Scan for the cell matching the given text and deliver its [X, Y] coordinate at center. 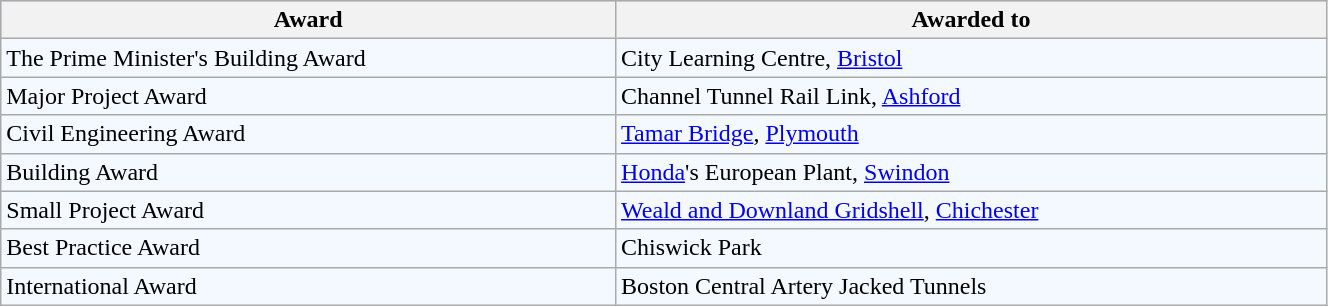
Awarded to [972, 20]
Tamar Bridge, Plymouth [972, 134]
Award [308, 20]
Building Award [308, 172]
Boston Central Artery Jacked Tunnels [972, 286]
The Prime Minister's Building Award [308, 58]
Chiswick Park [972, 248]
Major Project Award [308, 96]
Honda's European Plant, Swindon [972, 172]
Best Practice Award [308, 248]
Small Project Award [308, 210]
Channel Tunnel Rail Link, Ashford [972, 96]
International Award [308, 286]
Weald and Downland Gridshell, Chichester [972, 210]
Civil Engineering Award [308, 134]
City Learning Centre, Bristol [972, 58]
